Pinpoint the cell where the given text exists, returning its (X, Y) midpoint coordinate. 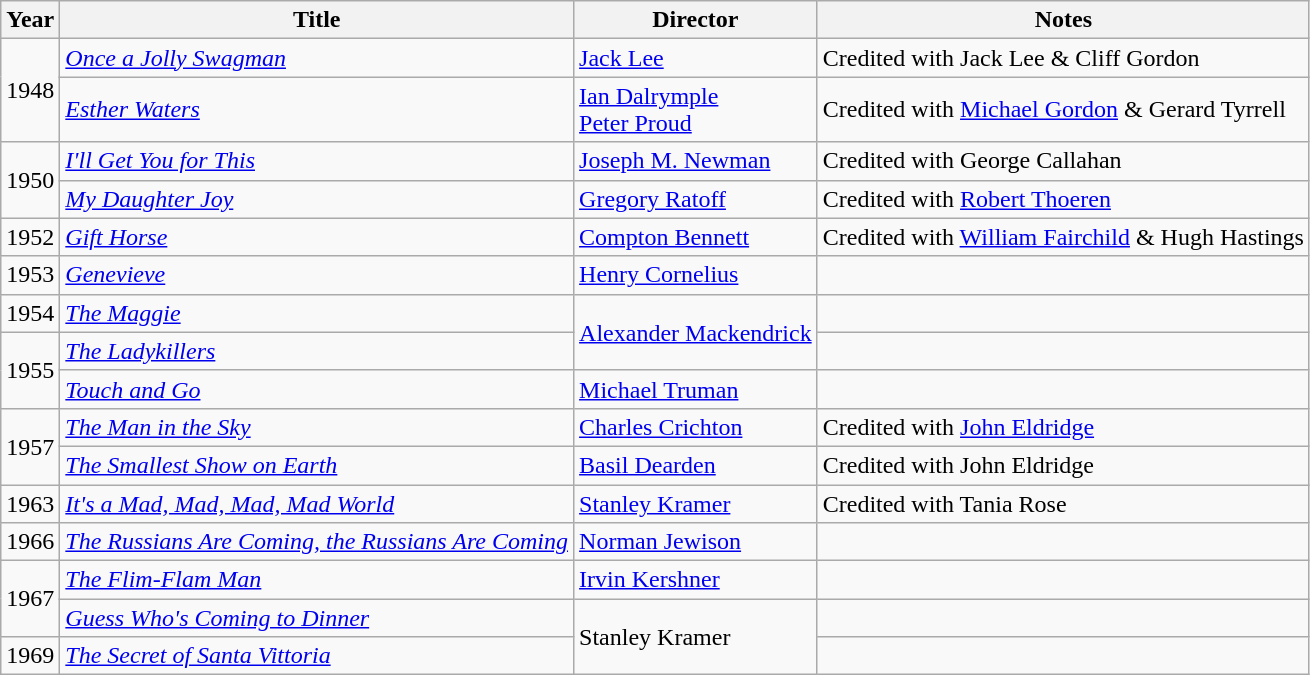
Touch and Go (317, 389)
The Maggie (317, 313)
Jack Lee (696, 58)
The Man in the Sky (317, 427)
Norman Jewison (696, 542)
Once a Jolly Swagman (317, 58)
It's a Mad, Mad, Mad, Mad World (317, 503)
The Ladykillers (317, 351)
1969 (30, 656)
Credited with George Callahan (1063, 161)
1953 (30, 275)
Basil Dearden (696, 465)
The Smallest Show on Earth (317, 465)
Director (696, 20)
Esther Waters (317, 110)
Compton Bennett (696, 237)
Henry Cornelius (696, 275)
1954 (30, 313)
1967 (30, 599)
1963 (30, 503)
Guess Who's Coming to Dinner (317, 618)
Year (30, 20)
Title (317, 20)
1955 (30, 370)
I'll Get You for This (317, 161)
Joseph M. Newman (696, 161)
Charles Crichton (696, 427)
Credited with William Fairchild & Hugh Hastings (1063, 237)
The Flim-Flam Man (317, 580)
Gregory Ratoff (696, 199)
Credited with Jack Lee & Cliff Gordon (1063, 58)
Credited with Tania Rose (1063, 503)
1948 (30, 90)
1957 (30, 446)
Credited with Robert Thoeren (1063, 199)
Gift Horse (317, 237)
Notes (1063, 20)
1966 (30, 542)
1952 (30, 237)
Michael Truman (696, 389)
The Secret of Santa Vittoria (317, 656)
The Russians Are Coming, the Russians Are Coming (317, 542)
1950 (30, 180)
Ian DalrymplePeter Proud (696, 110)
Genevieve (317, 275)
Alexander Mackendrick (696, 332)
Credited with Michael Gordon & Gerard Tyrrell (1063, 110)
My Daughter Joy (317, 199)
Irvin Kershner (696, 580)
